Return (x, y) of the center of cell containing provided text 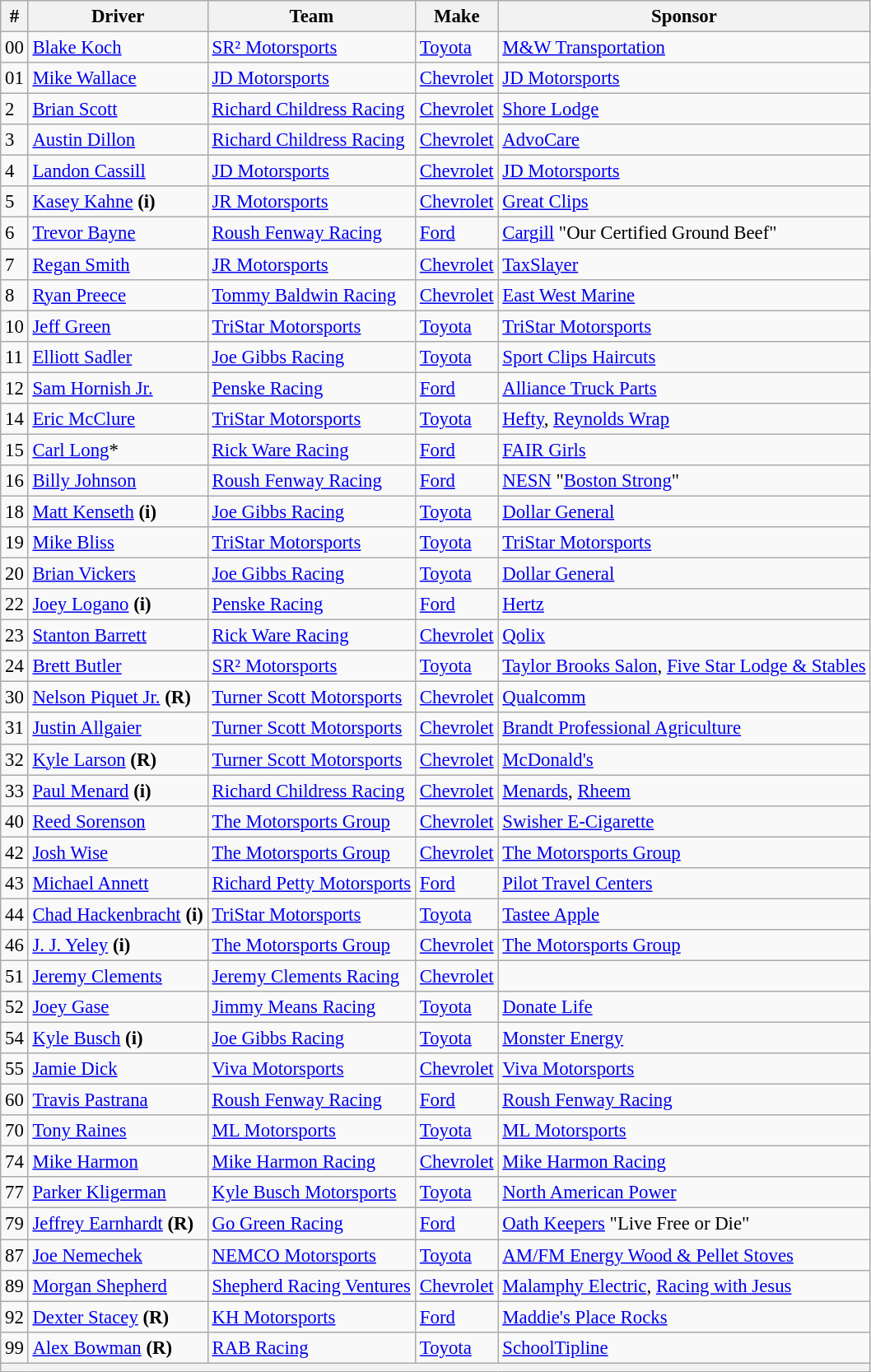
52 (15, 1007)
Sponsor (684, 16)
Brett Butler (118, 666)
Shepherd Racing Ventures (311, 1286)
Swisher E-Cigarette (684, 821)
Paul Menard (i) (118, 791)
Alliance Truck Parts (684, 388)
Shore Lodge (684, 110)
51 (15, 976)
32 (15, 759)
Driver (118, 16)
8 (15, 295)
Menards, Rheem (684, 791)
Blake Koch (118, 48)
Stanton Barrett (118, 636)
11 (15, 357)
Maddie's Place Rocks (684, 1317)
Joe Nemechek (118, 1255)
Brandt Professional Agriculture (684, 729)
Taylor Brooks Salon, Five Star Lodge & Stables (684, 666)
Carl Long* (118, 450)
Mike Bliss (118, 543)
Richard Petty Motorsports (311, 884)
Josh Wise (118, 852)
East West Marine (684, 295)
AdvoCare (684, 140)
99 (15, 1347)
NESN "Boston Strong" (684, 481)
Tony Raines (118, 1131)
30 (15, 698)
Alex Bowman (R) (118, 1347)
Jamie Dick (118, 1069)
77 (15, 1193)
31 (15, 729)
12 (15, 388)
SchoolTipline (684, 1347)
Brian Scott (118, 110)
NEMCO Motorsports (311, 1255)
North American Power (684, 1193)
Landon Cassill (118, 171)
Make (457, 16)
Regan Smith (118, 264)
2 (15, 110)
3 (15, 140)
23 (15, 636)
Donate Life (684, 1007)
Michael Annett (118, 884)
Jeremy Clements (118, 976)
Hertz (684, 604)
Malamphy Electric, Racing with Jesus (684, 1286)
44 (15, 914)
4 (15, 171)
McDonald's (684, 759)
Jimmy Means Racing (311, 1007)
01 (15, 78)
Brian Vickers (118, 574)
43 (15, 884)
7 (15, 264)
Oath Keepers "Live Free or Die" (684, 1224)
5 (15, 202)
Qolix (684, 636)
Team (311, 16)
33 (15, 791)
14 (15, 419)
RAB Racing (311, 1347)
55 (15, 1069)
Kasey Kahne (i) (118, 202)
Pilot Travel Centers (684, 884)
46 (15, 945)
Kyle Busch Motorsports (311, 1193)
KH Motorsports (311, 1317)
00 (15, 48)
Qualcomm (684, 698)
Travis Pastrana (118, 1100)
Joey Gase (118, 1007)
TaxSlayer (684, 264)
Jeremy Clements Racing (311, 976)
6 (15, 233)
Go Green Racing (311, 1224)
70 (15, 1131)
Reed Sorenson (118, 821)
Morgan Shepherd (118, 1286)
54 (15, 1038)
Elliott Sadler (118, 357)
Billy Johnson (118, 481)
Jeff Green (118, 326)
Sam Hornish Jr. (118, 388)
Eric McClure (118, 419)
89 (15, 1286)
18 (15, 511)
AM/FM Energy Wood & Pellet Stoves (684, 1255)
Ryan Preece (118, 295)
42 (15, 852)
# (15, 16)
Jeffrey Earnhardt (R) (118, 1224)
Monster Energy (684, 1038)
19 (15, 543)
Great Clips (684, 202)
M&W Transportation (684, 48)
FAIR Girls (684, 450)
Justin Allgaier (118, 729)
Parker Kligerman (118, 1193)
20 (15, 574)
Kyle Busch (i) (118, 1038)
Chad Hackenbracht (i) (118, 914)
15 (15, 450)
40 (15, 821)
24 (15, 666)
74 (15, 1162)
Trevor Bayne (118, 233)
16 (15, 481)
60 (15, 1100)
92 (15, 1317)
Nelson Piquet Jr. (R) (118, 698)
Hefty, Reynolds Wrap (684, 419)
Tastee Apple (684, 914)
87 (15, 1255)
Austin Dillon (118, 140)
Matt Kenseth (i) (118, 511)
22 (15, 604)
Joey Logano (i) (118, 604)
Dexter Stacey (R) (118, 1317)
Kyle Larson (R) (118, 759)
Mike Wallace (118, 78)
J. J. Yeley (i) (118, 945)
10 (15, 326)
79 (15, 1224)
Mike Harmon (118, 1162)
Tommy Baldwin Racing (311, 295)
Cargill "Our Certified Ground Beef" (684, 233)
Sport Clips Haircuts (684, 357)
